Identify which cell holds the provided text, then report its (X, Y) central coordinate. 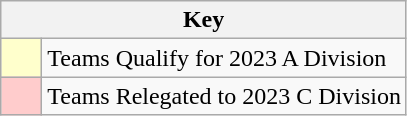
Key (204, 20)
Teams Relegated to 2023 C Division (224, 96)
Teams Qualify for 2023 A Division (224, 58)
